Search for the cell housing the specified text and yield its [x, y] center coordinate. 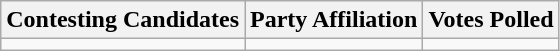
Party Affiliation [334, 20]
Votes Polled [491, 20]
Contesting Candidates [123, 20]
